Find where the given text appears and provide that cell's center as [x, y] coordinate. 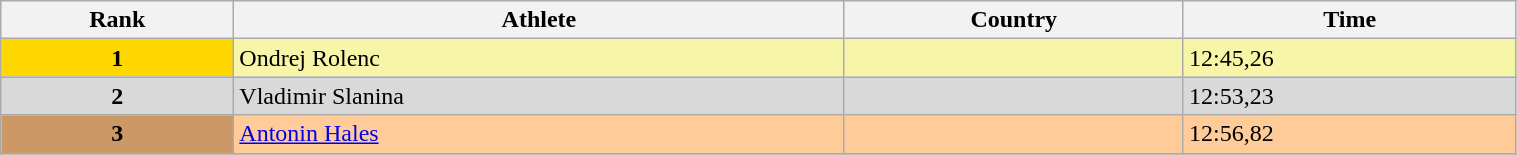
1 [118, 58]
Athlete [539, 20]
Antonin Hales [539, 134]
12:53,23 [1350, 96]
Country [1014, 20]
Time [1350, 20]
12:56,82 [1350, 134]
2 [118, 96]
Ondrej Rolenc [539, 58]
Vladimir Slanina [539, 96]
12:45,26 [1350, 58]
3 [118, 134]
Rank [118, 20]
